Detect which cell encompasses the target text, then output its [X, Y] center coordinate. 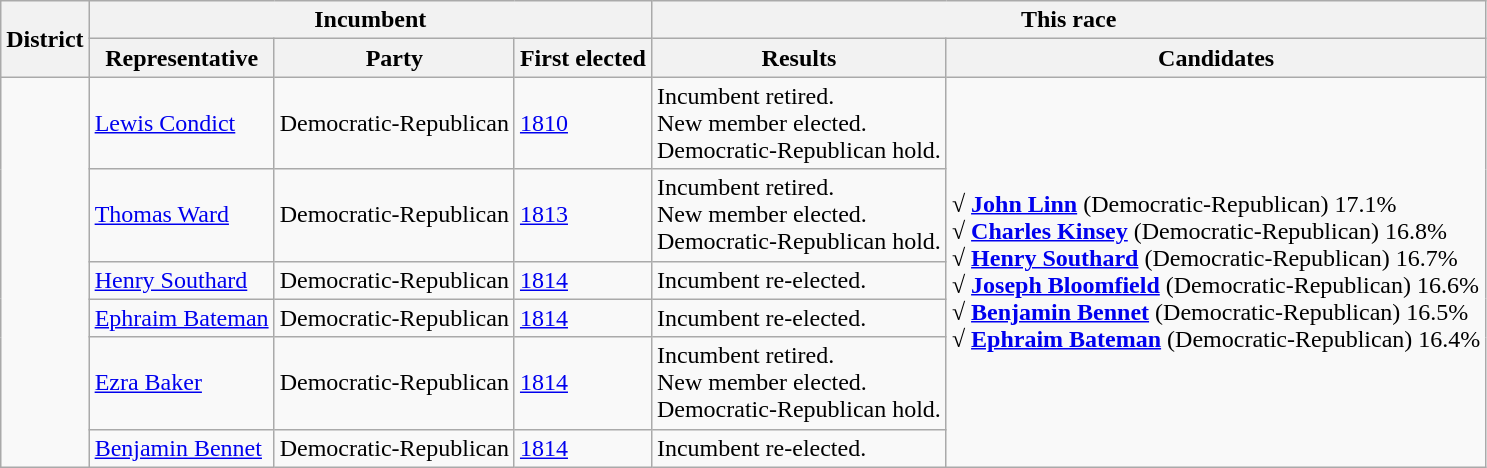
1810 [582, 123]
This race [1068, 20]
Lewis Condict [182, 123]
Ezra Baker [182, 383]
Candidates [1216, 58]
Party [394, 58]
Representative [182, 58]
District [45, 39]
Henry Southard [182, 280]
Benjamin Bennet [182, 448]
Ephraim Bateman [182, 318]
First elected [582, 58]
Thomas Ward [182, 215]
Incumbent [370, 20]
1813 [582, 215]
Results [798, 58]
